Pinpoint the cell where the given text exists, returning its (X, Y) midpoint coordinate. 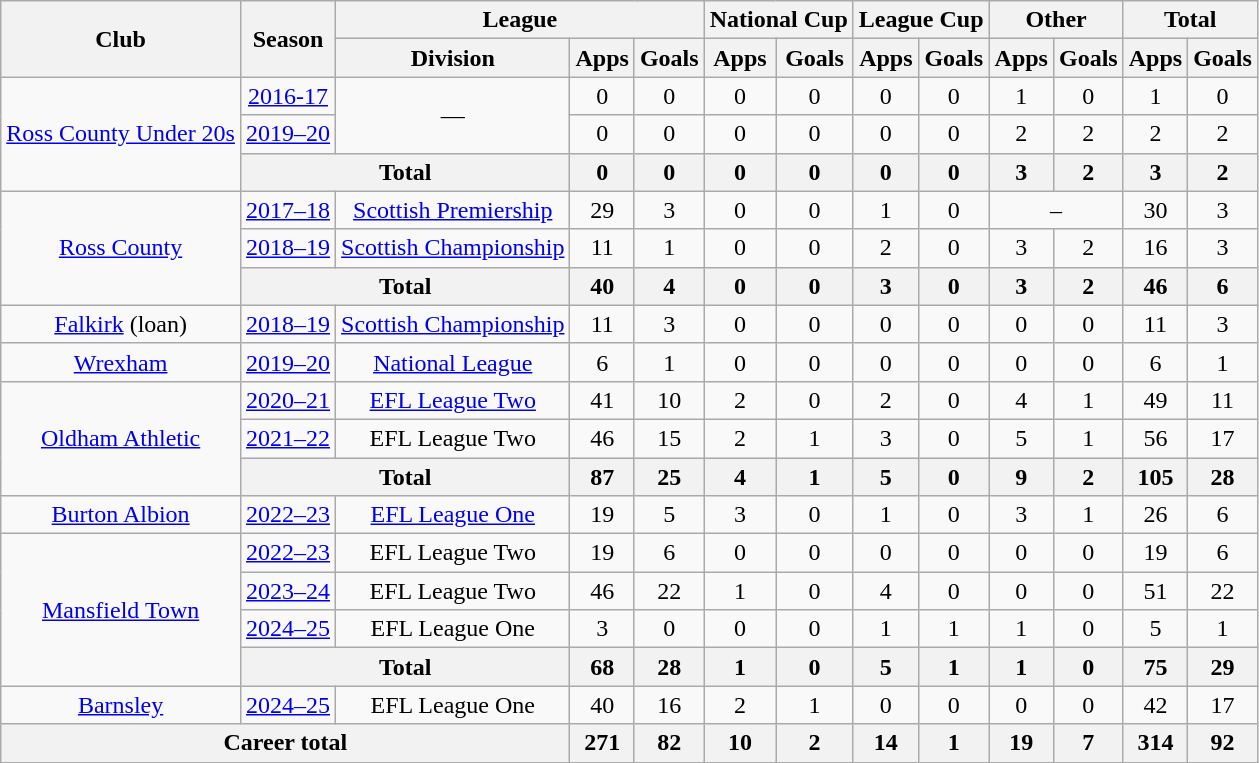
30 (1155, 210)
— (453, 115)
National Cup (778, 20)
National League (453, 362)
Ross County (121, 248)
75 (1155, 667)
68 (602, 667)
2017–18 (288, 210)
Barnsley (121, 705)
Club (121, 39)
Career total (286, 743)
Season (288, 39)
2020–21 (288, 400)
Scottish Premiership (453, 210)
92 (1223, 743)
15 (669, 438)
56 (1155, 438)
41 (602, 400)
82 (669, 743)
2016-17 (288, 96)
14 (886, 743)
League (520, 20)
Oldham Athletic (121, 438)
– (1056, 210)
2021–22 (288, 438)
25 (669, 477)
Division (453, 58)
League Cup (921, 20)
26 (1155, 515)
42 (1155, 705)
9 (1021, 477)
87 (602, 477)
2023–24 (288, 591)
Ross County Under 20s (121, 134)
49 (1155, 400)
51 (1155, 591)
314 (1155, 743)
Other (1056, 20)
7 (1088, 743)
Mansfield Town (121, 610)
Falkirk (loan) (121, 324)
Burton Albion (121, 515)
271 (602, 743)
Wrexham (121, 362)
105 (1155, 477)
